Locate the cell with the specified text and output its (x, y) center coordinate. 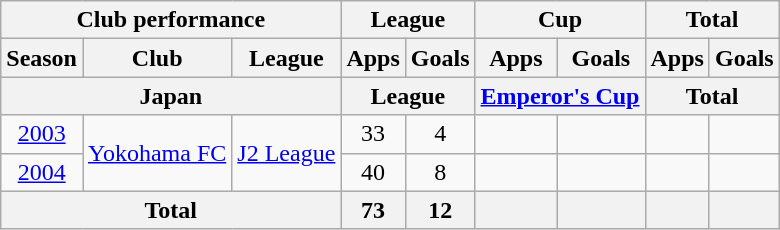
2004 (42, 172)
2003 (42, 134)
Club performance (171, 20)
73 (373, 210)
Season (42, 58)
12 (440, 210)
Emperor's Cup (560, 96)
Yokohama FC (156, 153)
Cup (560, 20)
Club (156, 58)
4 (440, 134)
40 (373, 172)
8 (440, 172)
33 (373, 134)
Japan (171, 96)
J2 League (286, 153)
